Identify which cell holds the provided text, then report its [X, Y] central coordinate. 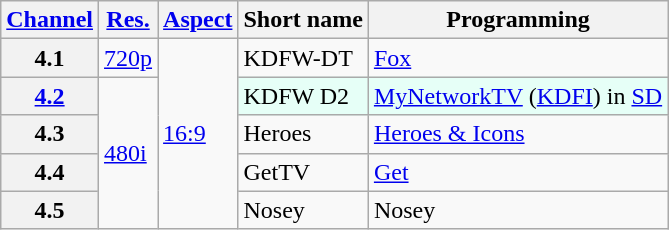
16:9 [198, 134]
KDFW-DT [303, 58]
4.4 [50, 172]
Short name [303, 20]
720p [128, 58]
Heroes [303, 134]
GetTV [303, 172]
KDFW D2 [303, 96]
Aspect [198, 20]
4.1 [50, 58]
4.5 [50, 210]
Get [518, 172]
Res. [128, 20]
4.3 [50, 134]
Programming [518, 20]
4.2 [50, 96]
Fox [518, 58]
Channel [50, 20]
480i [128, 153]
Heroes & Icons [518, 134]
MyNetworkTV (KDFI) in SD [518, 96]
